Extract the [x, y] coordinate from the center of the cell holding the provided text.  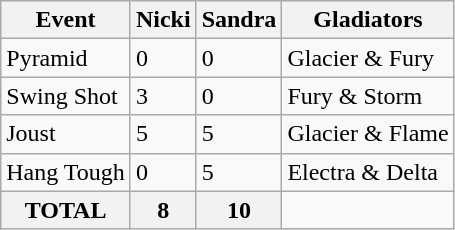
Nicki [163, 20]
Fury & Storm [368, 96]
Glacier & Fury [368, 58]
TOTAL [66, 210]
Gladiators [368, 20]
Joust [66, 134]
Event [66, 20]
Glacier & Flame [368, 134]
8 [163, 210]
Swing Shot [66, 96]
Sandra [239, 20]
10 [239, 210]
Pyramid [66, 58]
3 [163, 96]
Hang Tough [66, 172]
Electra & Delta [368, 172]
